Extract the (x, y) coordinate from the center of the cell holding the provided text.  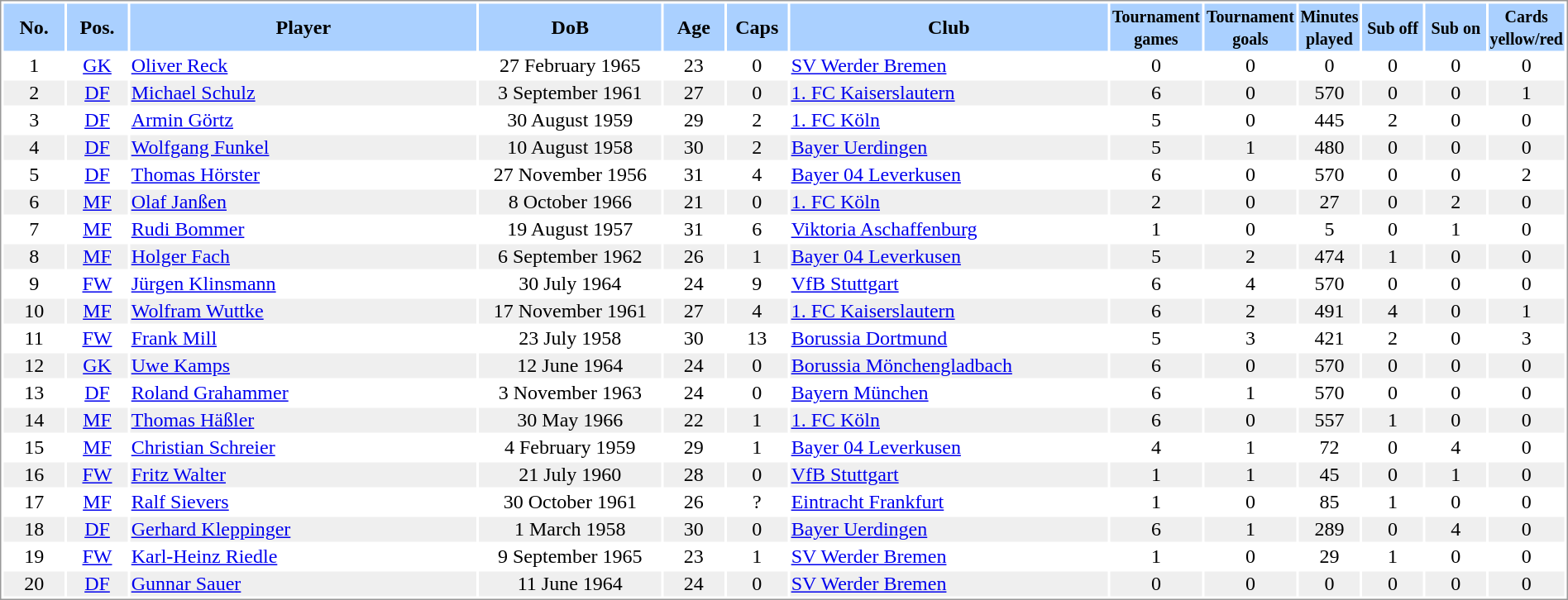
21 (693, 202)
? (758, 502)
No. (33, 26)
Uwe Kamps (303, 366)
Borussia Mönchengladbach (949, 366)
421 (1329, 338)
Karl-Heinz Riedle (303, 556)
21 July 1960 (570, 475)
Age (693, 26)
14 (33, 421)
7 (33, 229)
20 (33, 584)
Sub off (1393, 26)
DoB (570, 26)
289 (1329, 530)
30 May 1966 (570, 421)
491 (1329, 312)
Caps (758, 26)
3 November 1963 (570, 393)
12 June 1964 (570, 366)
9 September 1965 (570, 556)
15 (33, 447)
Wolfgang Funkel (303, 148)
12 (33, 366)
30 October 1961 (570, 502)
Minutesplayed (1329, 26)
Thomas Häßler (303, 421)
Oliver Reck (303, 65)
Jürgen Klinsmann (303, 283)
Ralf Sievers (303, 502)
Sub on (1456, 26)
Cardsyellow/red (1527, 26)
28 (693, 475)
Holger Fach (303, 257)
11 June 1964 (570, 584)
30 August 1959 (570, 120)
Wolfram Wuttke (303, 312)
Michael Schulz (303, 93)
4 February 1959 (570, 447)
Eintracht Frankfurt (949, 502)
Viktoria Aschaffenburg (949, 229)
Fritz Walter (303, 475)
Club (949, 26)
474 (1329, 257)
8 October 1966 (570, 202)
3 September 1961 (570, 93)
Olaf Janßen (303, 202)
Christian Schreier (303, 447)
445 (1329, 120)
17 (33, 502)
Player (303, 26)
17 November 1961 (570, 312)
8 (33, 257)
Roland Grahammer (303, 393)
10 August 1958 (570, 148)
557 (1329, 421)
27 February 1965 (570, 65)
27 November 1956 (570, 174)
Gerhard Kleppinger (303, 530)
19 August 1957 (570, 229)
Tournamentgoals (1250, 26)
Bayern München (949, 393)
45 (1329, 475)
72 (1329, 447)
6 September 1962 (570, 257)
30 July 1964 (570, 283)
85 (1329, 502)
480 (1329, 148)
Thomas Hörster (303, 174)
Frank Mill (303, 338)
Borussia Dortmund (949, 338)
Rudi Bommer (303, 229)
22 (693, 421)
18 (33, 530)
1 March 1958 (570, 530)
11 (33, 338)
19 (33, 556)
Tournamentgames (1156, 26)
23 July 1958 (570, 338)
16 (33, 475)
Pos. (98, 26)
10 (33, 312)
Armin Görtz (303, 120)
Gunnar Sauer (303, 584)
